Scan for the cell matching the given text and deliver its (x, y) coordinate at center. 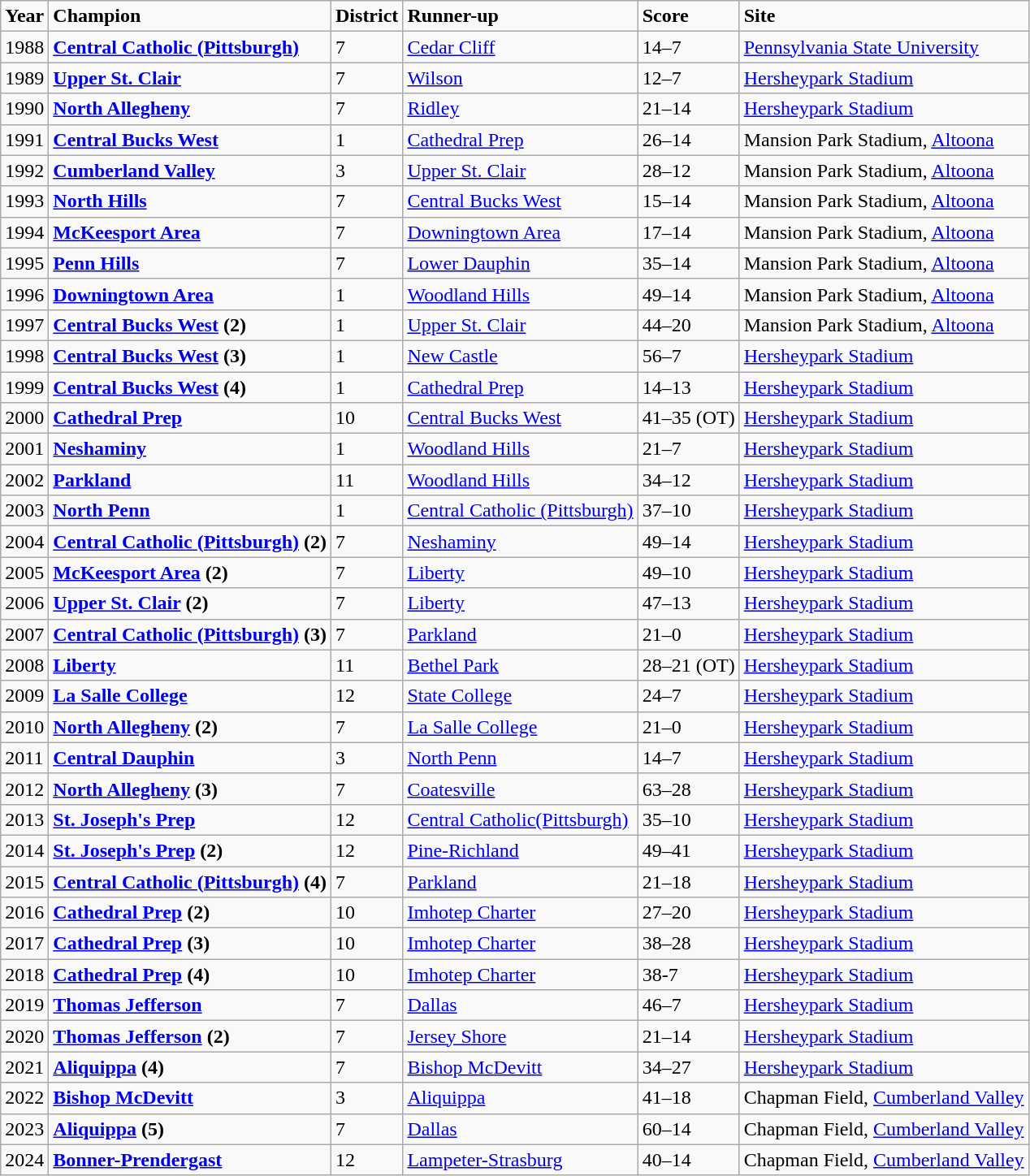
2003 (24, 511)
2016 (24, 913)
1989 (24, 78)
North Allegheny (2) (190, 727)
2017 (24, 944)
Score (689, 16)
2019 (24, 1005)
2005 (24, 573)
2010 (24, 727)
1994 (24, 232)
49–41 (689, 850)
Central Catholic (Pittsburgh) (3) (190, 634)
27–20 (689, 913)
41–35 (OT) (689, 418)
Wilson (520, 78)
New Castle (520, 356)
Aliquippa (5) (190, 1129)
Coatesville (520, 789)
Cathedral Prep (3) (190, 944)
2006 (24, 603)
McKeesport Area (190, 232)
North Hills (190, 201)
Cumberland Valley (190, 171)
1995 (24, 263)
McKeesport Area (2) (190, 573)
2013 (24, 819)
2023 (24, 1129)
2001 (24, 449)
Lampeter-Strasburg (520, 1160)
St. Joseph's Prep (190, 819)
Thomas Jefferson (2) (190, 1036)
2004 (24, 542)
26–14 (689, 140)
Lower Dauphin (520, 263)
47–13 (689, 603)
Site (884, 16)
1991 (24, 140)
1992 (24, 171)
Cathedral Prep (2) (190, 913)
41–18 (689, 1098)
28–12 (689, 171)
Cedar Cliff (520, 47)
2012 (24, 789)
Bonner-Prendergast (190, 1160)
40–14 (689, 1160)
Ridley (520, 109)
2011 (24, 758)
34–12 (689, 480)
17–14 (689, 232)
12–7 (689, 78)
35–10 (689, 819)
1996 (24, 294)
District (367, 16)
2008 (24, 665)
2009 (24, 696)
Year (24, 16)
1998 (24, 356)
Central Catholic (Pittsburgh) (4) (190, 881)
46–7 (689, 1005)
2014 (24, 850)
Pennsylvania State University (884, 47)
Central Catholic (Pittsburgh) (2) (190, 542)
38–28 (689, 944)
Pine-Richland (520, 850)
Aliquippa (4) (190, 1067)
Central Bucks West (3) (190, 356)
2007 (24, 634)
North Allegheny (3) (190, 789)
North Allegheny (190, 109)
State College (520, 696)
2000 (24, 418)
1999 (24, 387)
1997 (24, 325)
Runner-up (520, 16)
Upper St. Clair (2) (190, 603)
Central Bucks West (4) (190, 387)
Central Catholic(Pittsburgh) (520, 819)
56–7 (689, 356)
44–20 (689, 325)
21–18 (689, 881)
60–14 (689, 1129)
Thomas Jefferson (190, 1005)
28–21 (OT) (689, 665)
49–10 (689, 573)
1990 (24, 109)
24–7 (689, 696)
2018 (24, 975)
2022 (24, 1098)
2015 (24, 881)
34–27 (689, 1067)
2020 (24, 1036)
35–14 (689, 263)
Jersey Shore (520, 1036)
Central Dauphin (190, 758)
Penn Hills (190, 263)
15–14 (689, 201)
2024 (24, 1160)
63–28 (689, 789)
2021 (24, 1067)
21–7 (689, 449)
Aliquippa (520, 1098)
38-7 (689, 975)
2002 (24, 480)
1988 (24, 47)
14–13 (689, 387)
Bethel Park (520, 665)
St. Joseph's Prep (2) (190, 850)
Cathedral Prep (4) (190, 975)
37–10 (689, 511)
Champion (190, 16)
Central Bucks West (2) (190, 325)
1993 (24, 201)
